Provide the (x, y) coordinate of the cell's center where the given text is located.  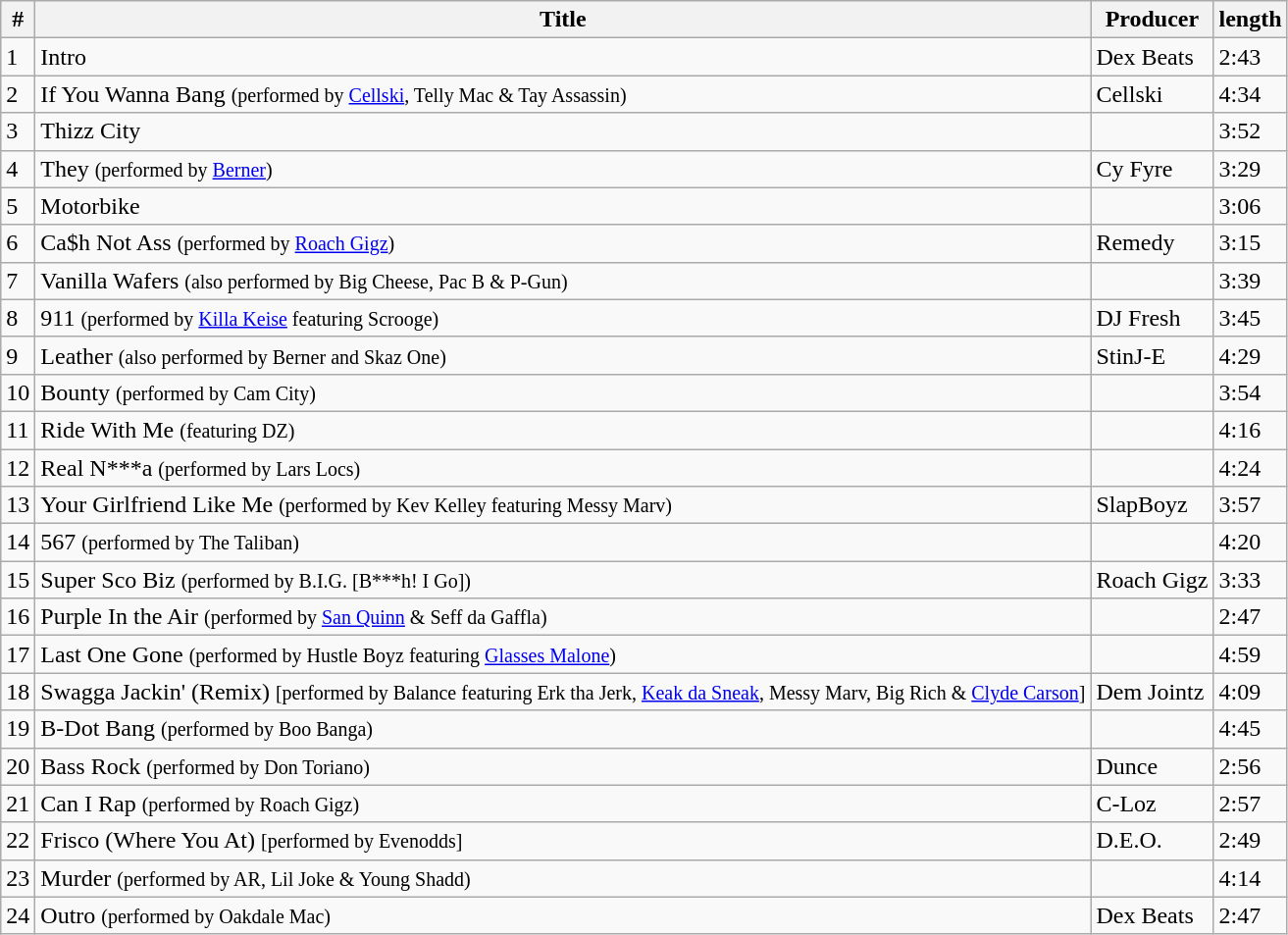
19 (18, 729)
10 (18, 392)
4:59 (1250, 654)
24 (18, 915)
Ride With Me (featuring DZ) (563, 430)
3:33 (1250, 580)
2:49 (1250, 841)
Outro (performed by Oakdale Mac) (563, 915)
3:45 (1250, 318)
22 (18, 841)
3:39 (1250, 281)
2 (18, 94)
Cy Fyre (1152, 169)
11 (18, 430)
SlapBoyz (1152, 505)
20 (18, 766)
Dem Jointz (1152, 692)
4:16 (1250, 430)
3:29 (1250, 169)
4:09 (1250, 692)
Murder (performed by AR, Lil Joke & Young Shadd) (563, 878)
5 (18, 206)
911 (performed by Killa Keise featuring Scrooge) (563, 318)
2:57 (1250, 804)
15 (18, 580)
Can I Rap (performed by Roach Gigz) (563, 804)
18 (18, 692)
4:24 (1250, 468)
1 (18, 57)
If You Wanna Bang (performed by Cellski, Telly Mac & Tay Assassin) (563, 94)
They (performed by Berner) (563, 169)
Dunce (1152, 766)
4:14 (1250, 878)
Super Sco Biz (performed by B.I.G. [B***h! I Go]) (563, 580)
7 (18, 281)
3:06 (1250, 206)
Roach Gigz (1152, 580)
9 (18, 355)
4:45 (1250, 729)
4 (18, 169)
Swagga Jackin' (Remix) [performed by Balance featuring Erk tha Jerk, Keak da Sneak, Messy Marv, Big Rich & Clyde Carson] (563, 692)
Motorbike (563, 206)
21 (18, 804)
Last One Gone (performed by Hustle Boyz featuring Glasses Malone) (563, 654)
Your Girlfriend Like Me (performed by Kev Kelley featuring Messy Marv) (563, 505)
length (1250, 20)
Bounty (performed by Cam City) (563, 392)
4:29 (1250, 355)
# (18, 20)
Thizz City (563, 131)
3:57 (1250, 505)
Frisco (Where You At) [performed by Evenodds] (563, 841)
B-Dot Bang (performed by Boo Banga) (563, 729)
Vanilla Wafers (also performed by Big Cheese, Pac B & P-Gun) (563, 281)
14 (18, 543)
Leather (also performed by Berner and Skaz One) (563, 355)
8 (18, 318)
Cellski (1152, 94)
Purple In the Air (performed by San Quinn & Seff da Gaffla) (563, 617)
2:56 (1250, 766)
Remedy (1152, 243)
2:43 (1250, 57)
3:54 (1250, 392)
567 (performed by The Taliban) (563, 543)
StinJ-E (1152, 355)
Title (563, 20)
3:52 (1250, 131)
3:15 (1250, 243)
4:20 (1250, 543)
6 (18, 243)
Bass Rock (performed by Don Toriano) (563, 766)
12 (18, 468)
13 (18, 505)
Ca$h Not Ass (performed by Roach Gigz) (563, 243)
DJ Fresh (1152, 318)
C-Loz (1152, 804)
23 (18, 878)
16 (18, 617)
D.E.O. (1152, 841)
Real N***a (performed by Lars Locs) (563, 468)
3 (18, 131)
17 (18, 654)
Intro (563, 57)
Producer (1152, 20)
4:34 (1250, 94)
